Scan for the cell matching the given text and deliver its [X, Y] coordinate at center. 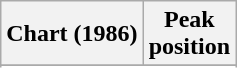
Chart (1986) [72, 34]
Peakposition [189, 34]
